Output the [X, Y] coordinate of the center of the cell containing the given text.  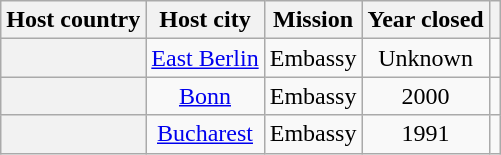
Host country [74, 20]
Host city [205, 20]
Bucharest [205, 134]
Unknown [426, 58]
Year closed [426, 20]
Bonn [205, 96]
East Berlin [205, 58]
2000 [426, 96]
Mission [313, 20]
1991 [426, 134]
